Output the (X, Y) coordinate of the center of the cell containing the given text.  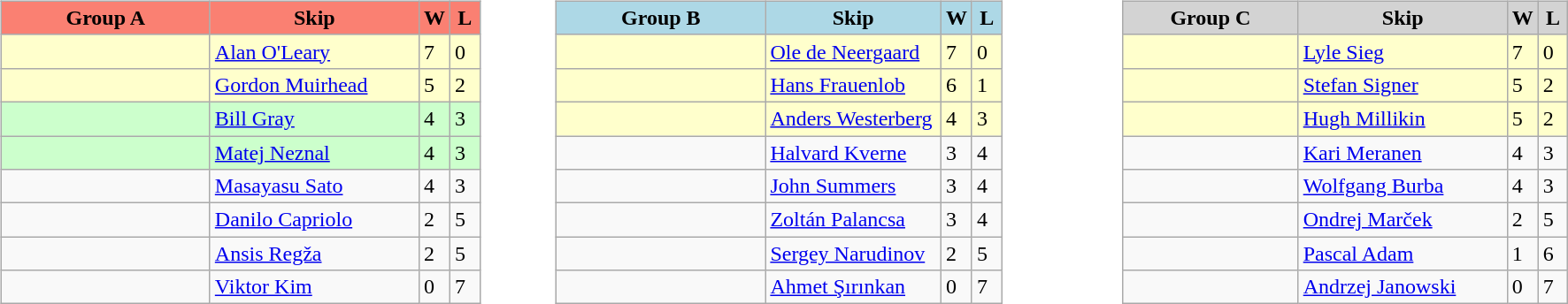
Ole de Neergaard (853, 51)
Group B (661, 18)
Wolfgang Burba (1403, 186)
Hans Frauenlob (853, 85)
Kari Meranen (1403, 153)
Group C (1211, 18)
Matej Neznal (314, 153)
Ahmet Şırınkan (853, 287)
Gordon Muirhead (314, 85)
Stefan Signer (1403, 85)
Masayasu Sato (314, 186)
Group A (105, 18)
Danilo Capriolo (314, 220)
Hugh Millikin (1403, 118)
Halvard Kverne (853, 153)
Zoltán Palancsa (853, 220)
Andrzej Janowski (1403, 287)
Bill Gray (314, 118)
John Summers (853, 186)
Anders Westerberg (853, 118)
Pascal Adam (1403, 254)
Alan O'Leary (314, 51)
Ansis Regža (314, 254)
Ondrej Marček (1403, 220)
Viktor Kim (314, 287)
Sergey Narudinov (853, 254)
Lyle Sieg (1403, 51)
